Provide the (X, Y) coordinate of the cell's center where the given text is located.  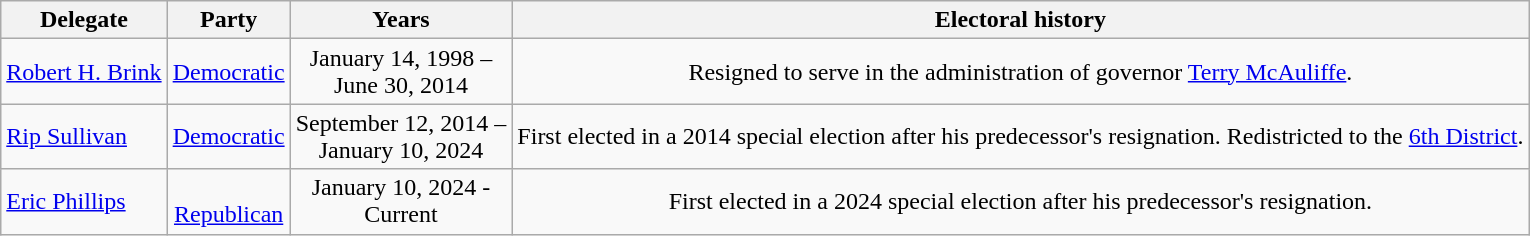
January 10, 2024 -Current (401, 202)
First elected in a 2024 special election after his predecessor's resignation. (1020, 202)
Party (228, 20)
Delegate (84, 20)
January 14, 1998 –June 30, 2014 (401, 72)
Years (401, 20)
September 12, 2014 –January 10, 2024 (401, 136)
Electoral history (1020, 20)
Rip Sullivan (84, 136)
First elected in a 2014 special election after his predecessor's resignation. Redistricted to the 6th District. (1020, 136)
Republican (228, 202)
Resigned to serve in the administration of governor Terry McAuliffe. (1020, 72)
Robert H. Brink (84, 72)
Eric Phillips (84, 202)
